Determine the (X, Y) coordinate at the center of the cell enclosing the given text.  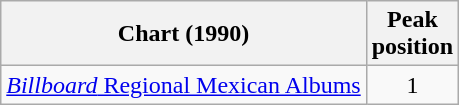
Chart (1990) (184, 34)
Peakposition (412, 34)
1 (412, 85)
Billboard Regional Mexican Albums (184, 85)
